Return the [x, y] coordinate for the center point of the cell that contains the specified text.  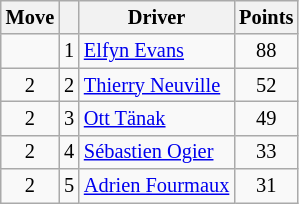
Sébastien Ogier [156, 152]
3 [69, 118]
52 [266, 85]
33 [266, 152]
31 [266, 186]
Adrien Fourmaux [156, 186]
49 [266, 118]
1 [69, 51]
Move [30, 17]
Ott Tänak [156, 118]
4 [69, 152]
Points [266, 17]
Thierry Neuville [156, 85]
Driver [156, 17]
Elfyn Evans [156, 51]
88 [266, 51]
5 [69, 186]
